Provide the (X, Y) coordinate of the cell's center where the given text is located.  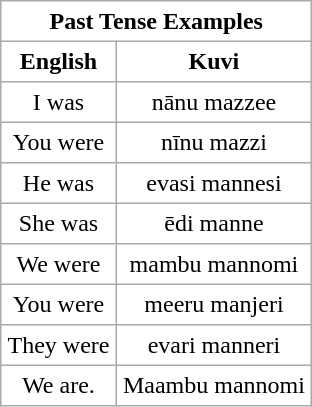
Kuvi (214, 61)
nīnu mazzi (214, 142)
I was (58, 102)
Maambu mannomi (214, 385)
He was (58, 183)
mambu mannomi (214, 264)
We are. (58, 385)
evasi mannesi (214, 183)
English (58, 61)
evari manneri (214, 345)
She was (58, 223)
We were (58, 264)
Past Tense Examples (156, 21)
ēdi manne (214, 223)
They were (58, 345)
nānu mazzee (214, 102)
meeru manjeri (214, 304)
